Provide the [X, Y] coordinate of the cell's center where the given text is located.  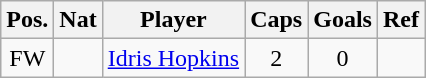
0 [343, 58]
2 [276, 58]
Pos. [28, 20]
Caps [276, 20]
FW [28, 58]
Nat [78, 20]
Player [173, 20]
Goals [343, 20]
Ref [400, 20]
Idris Hopkins [173, 58]
